Detect which cell encompasses the target text, then output its [x, y] center coordinate. 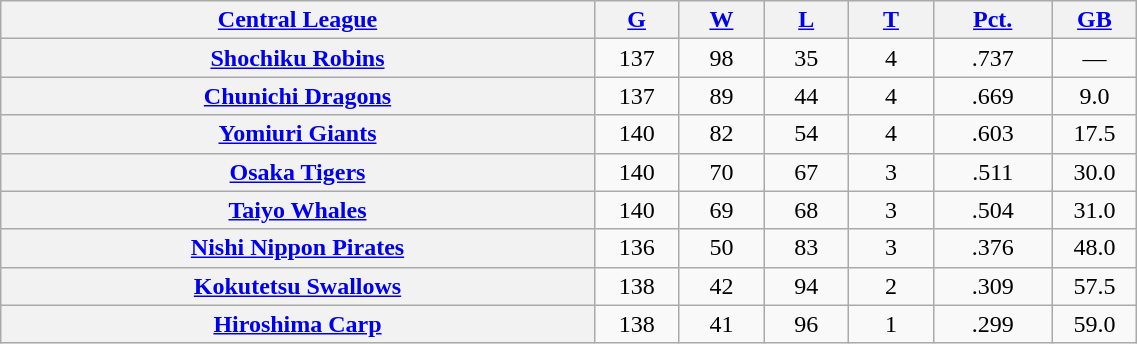
.309 [992, 286]
70 [722, 172]
Taiyo Whales [298, 210]
9.0 [1094, 96]
— [1094, 58]
94 [806, 286]
.669 [992, 96]
.511 [992, 172]
Pct. [992, 20]
L [806, 20]
G [636, 20]
Shochiku Robins [298, 58]
68 [806, 210]
GB [1094, 20]
136 [636, 248]
Kokutetsu Swallows [298, 286]
35 [806, 58]
.504 [992, 210]
54 [806, 134]
41 [722, 324]
T [892, 20]
2 [892, 286]
69 [722, 210]
48.0 [1094, 248]
Osaka Tigers [298, 172]
.737 [992, 58]
Nishi Nippon Pirates [298, 248]
1 [892, 324]
.603 [992, 134]
Yomiuri Giants [298, 134]
83 [806, 248]
57.5 [1094, 286]
17.5 [1094, 134]
67 [806, 172]
Chunichi Dragons [298, 96]
96 [806, 324]
31.0 [1094, 210]
98 [722, 58]
44 [806, 96]
89 [722, 96]
30.0 [1094, 172]
.376 [992, 248]
82 [722, 134]
Central League [298, 20]
50 [722, 248]
Hiroshima Carp [298, 324]
42 [722, 286]
W [722, 20]
.299 [992, 324]
59.0 [1094, 324]
